Pinpoint the cell where the given text exists, returning its (x, y) midpoint coordinate. 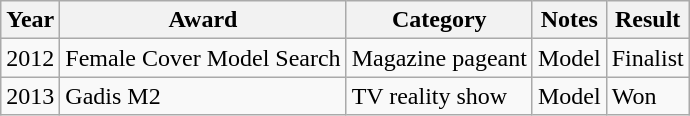
Result (648, 20)
Finalist (648, 58)
Category (439, 20)
Magazine pageant (439, 58)
TV reality show (439, 96)
Notes (569, 20)
Award (203, 20)
2013 (30, 96)
Female Cover Model Search (203, 58)
Won (648, 96)
Gadis M2 (203, 96)
Year (30, 20)
2012 (30, 58)
